From the cell containing the given text, extract its center point as [X, Y] coordinate. 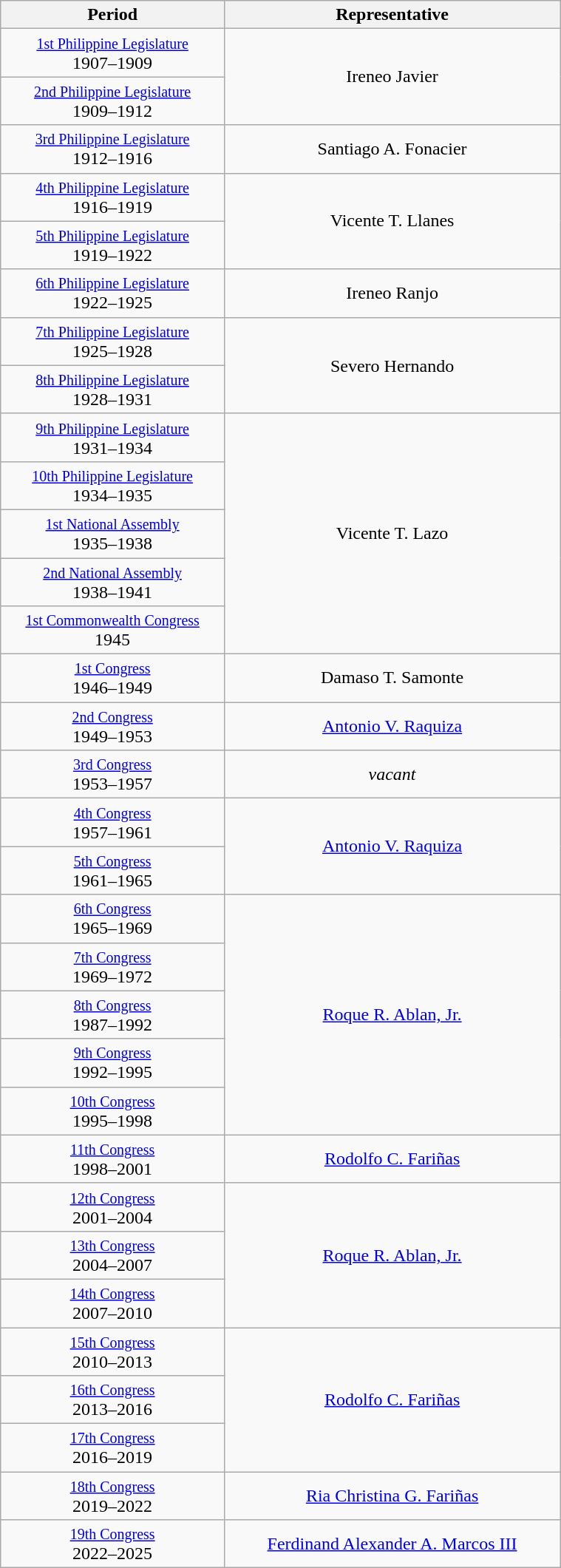
Ferdinand Alexander A. Marcos III [392, 1544]
Damaso T. Samonte [392, 679]
1st Philippine Legislature1907–1909 [112, 53]
14th Congress2007–2010 [112, 1303]
5th Philippine Legislature1919–1922 [112, 245]
4th Philippine Legislature1916–1919 [112, 197]
3rd Congress1953–1957 [112, 775]
6th Philippine Legislature1922–1925 [112, 293]
2nd National Assembly1938–1941 [112, 581]
vacant [392, 775]
Ireneo Javier [392, 77]
8th Philippine Legislature1928–1931 [112, 389]
7th Congress1969–1972 [112, 967]
17th Congress2016–2019 [112, 1447]
Severo Hernando [392, 365]
18th Congress2019–2022 [112, 1496]
1st Commonwealth Congress1945 [112, 630]
7th Philippine Legislature1925–1928 [112, 342]
2nd Congress1949–1953 [112, 726]
1st National Assembly1935–1938 [112, 534]
9th Philippine Legislature1931–1934 [112, 438]
16th Congress2013–2016 [112, 1400]
8th Congress1987–1992 [112, 1014]
Ireneo Ranjo [392, 293]
15th Congress2010–2013 [112, 1351]
19th Congress2022–2025 [112, 1544]
4th Congress1957–1961 [112, 822]
10th Philippine Legislature1934–1935 [112, 485]
3rd Philippine Legislature1912–1916 [112, 149]
9th Congress1992–1995 [112, 1063]
Ria Christina G. Fariñas [392, 1496]
Vicente T. Lazo [392, 534]
6th Congress1965–1969 [112, 918]
Representative [392, 15]
13th Congress2004–2007 [112, 1255]
1st Congress1946–1949 [112, 679]
Vicente T. Llanes [392, 221]
11th Congress1998–2001 [112, 1159]
2nd Philippine Legislature1909–1912 [112, 101]
10th Congress1995–1998 [112, 1110]
Period [112, 15]
12th Congress2001–2004 [112, 1206]
5th Congress1961–1965 [112, 871]
Santiago A. Fonacier [392, 149]
